Provide the (X, Y) coordinate of the cell's center where the given text is located.  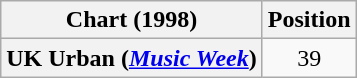
Position (309, 20)
Chart (1998) (132, 20)
UK Urban (Music Week) (132, 58)
39 (309, 58)
